Scan for the cell matching the given text and deliver its [x, y] coordinate at center. 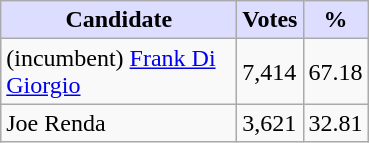
67.18 [336, 72]
Joe Renda [119, 123]
Candidate [119, 20]
3,621 [270, 123]
Votes [270, 20]
7,414 [270, 72]
32.81 [336, 123]
(incumbent) Frank Di Giorgio [119, 72]
% [336, 20]
